Provide the (X, Y) coordinate of the cell's center where the given text is located.  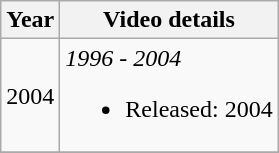
2004 (30, 96)
Video details (169, 20)
1996 - 2004Released: 2004 (169, 96)
Year (30, 20)
